Return the (x, y) coordinate for the center point of the cell that contains the specified text.  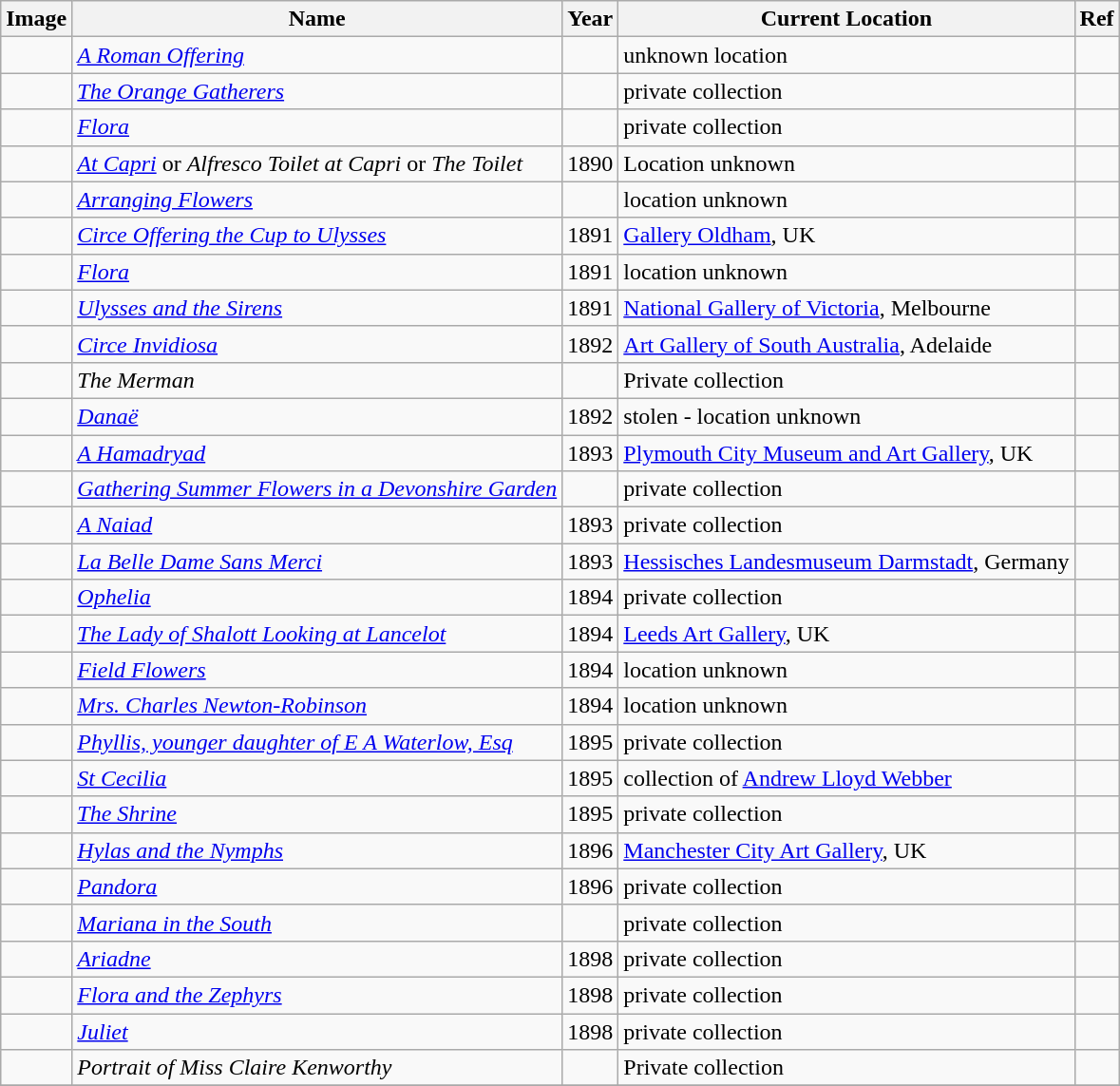
Danaë (317, 416)
The Orange Gatherers (317, 91)
The Merman (317, 380)
Ariadne (317, 959)
A Naiad (317, 525)
unknown location (846, 55)
At Capri or Alfresco Toilet at Capri or The Toilet (317, 163)
Name (317, 19)
Current Location (846, 19)
Location unknown (846, 163)
A Roman Offering (317, 55)
Ref (1096, 19)
Mariana in the South (317, 923)
A Hamadryad (317, 453)
Arranging Flowers (317, 200)
Gallery Oldham, UK (846, 236)
Hylas and the Nymphs (317, 850)
Mrs. Charles Newton-Robinson (317, 706)
Hessisches Landesmuseum Darmstadt, Germany (846, 562)
collection of Andrew Lloyd Webber (846, 778)
Ophelia (317, 598)
Juliet (317, 1031)
Flora and the Zephyrs (317, 995)
Gathering Summer Flowers in a Devonshire Garden (317, 489)
La Belle Dame Sans Merci (317, 562)
Circe Offering the Cup to Ulysses (317, 236)
1890 (591, 163)
Pandora (317, 886)
Portrait of Miss Claire Kenworthy (317, 1068)
stolen - location unknown (846, 416)
Ulysses and the Sirens (317, 308)
The Shrine (317, 814)
Phyllis, younger daughter of E A Waterlow, Esq (317, 742)
Image (36, 19)
Field Flowers (317, 670)
Art Gallery of South Australia, Adelaide (846, 344)
Leeds Art Gallery, UK (846, 634)
Manchester City Art Gallery, UK (846, 850)
St Cecilia (317, 778)
Plymouth City Museum and Art Gallery, UK (846, 453)
Circe Invidiosa (317, 344)
National Gallery of Victoria, Melbourne (846, 308)
Year (591, 19)
The Lady of Shalott Looking at Lancelot (317, 634)
